Output the (x, y) coordinate of the center of the cell containing the given text.  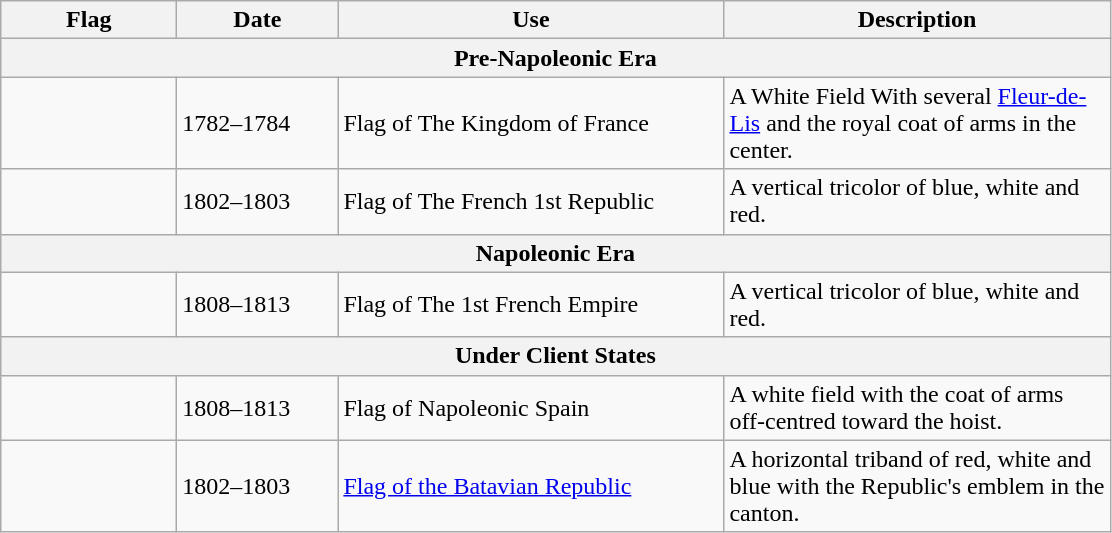
Flag of The French 1st Republic (531, 202)
A white field with the coat of arms off-centred toward the hoist. (917, 408)
Use (531, 20)
Pre-Napoleonic Era (556, 58)
Flag of the Batavian Republic (531, 486)
Flag (89, 20)
Flag of Napoleonic Spain (531, 408)
A horizontal triband of red, white and blue with the Republic's emblem in the canton. (917, 486)
Description (917, 20)
A White Field With several Fleur-de-Lis and the royal coat of arms in the center. (917, 123)
Napoleonic Era (556, 253)
Date (258, 20)
1782–1784 (258, 123)
Flag of The 1st French Empire (531, 304)
Flag of The Kingdom of France (531, 123)
Under Client States (556, 356)
